From the cell containing the given text, extract its center point as [X, Y] coordinate. 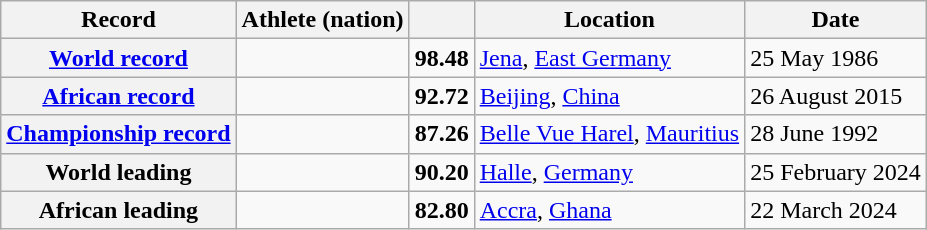
90.20 [442, 172]
82.80 [442, 210]
25 February 2024 [836, 172]
98.48 [442, 58]
92.72 [442, 96]
26 August 2015 [836, 96]
Beijing, China [609, 96]
African leading [118, 210]
Record [118, 20]
87.26 [442, 134]
Location [609, 20]
Accra, Ghana [609, 210]
25 May 1986 [836, 58]
22 March 2024 [836, 210]
Belle Vue Harel, Mauritius [609, 134]
Championship record [118, 134]
Date [836, 20]
28 June 1992 [836, 134]
World record [118, 58]
Athlete (nation) [322, 20]
African record [118, 96]
World leading [118, 172]
Jena, East Germany [609, 58]
Halle, Germany [609, 172]
